Pinpoint the cell where the given text exists, returning its (x, y) midpoint coordinate. 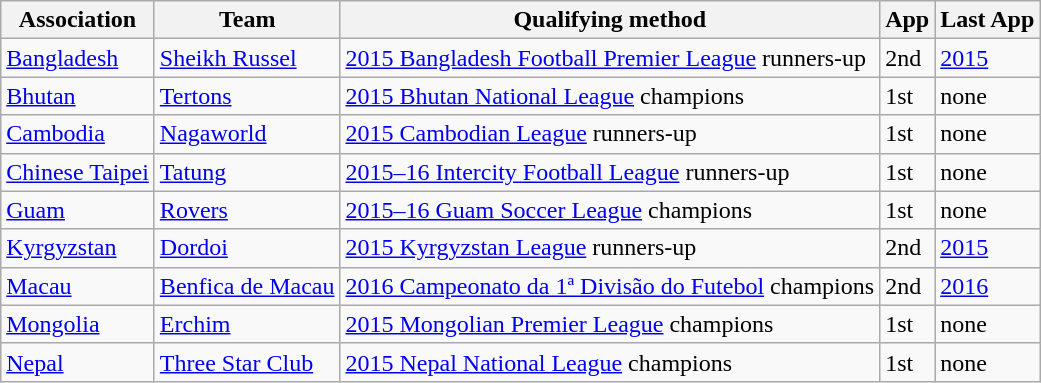
Cambodia (78, 134)
App (908, 20)
Rovers (247, 210)
Kyrgyzstan (78, 248)
2015–16 Guam Soccer League champions (610, 210)
Tertons (247, 96)
Last App (988, 20)
Guam (78, 210)
2016 Campeonato da 1ª Divisão do Futebol champions (610, 286)
Mongolia (78, 324)
Three Star Club (247, 362)
Association (78, 20)
Nagaworld (247, 134)
Sheikh Russel (247, 58)
Team (247, 20)
Qualifying method (610, 20)
2015 Mongolian Premier League champions (610, 324)
2015 Cambodian League runners-up (610, 134)
Chinese Taipei (78, 172)
Macau (78, 286)
Benfica de Macau (247, 286)
2016 (988, 286)
Bangladesh (78, 58)
Tatung (247, 172)
2015 Bangladesh Football Premier League runners-up (610, 58)
Dordoi (247, 248)
Erchim (247, 324)
2015–16 Intercity Football League runners-up (610, 172)
Nepal (78, 362)
2015 Nepal National League champions (610, 362)
2015 Bhutan National League champions (610, 96)
Bhutan (78, 96)
2015 Kyrgyzstan League runners-up (610, 248)
